Output the (X, Y) coordinate of the center of the cell containing the given text.  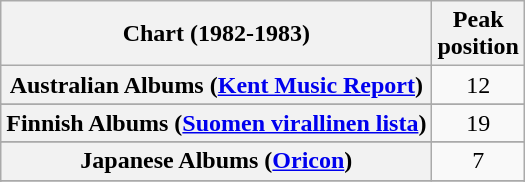
19 (478, 123)
Australian Albums (Kent Music Report) (216, 85)
7 (478, 161)
12 (478, 85)
Chart (1982-1983) (216, 34)
Peak position (478, 34)
Finnish Albums (Suomen virallinen lista) (216, 123)
Japanese Albums (Oricon) (216, 161)
